Identify which cell holds the provided text, then report its (X, Y) central coordinate. 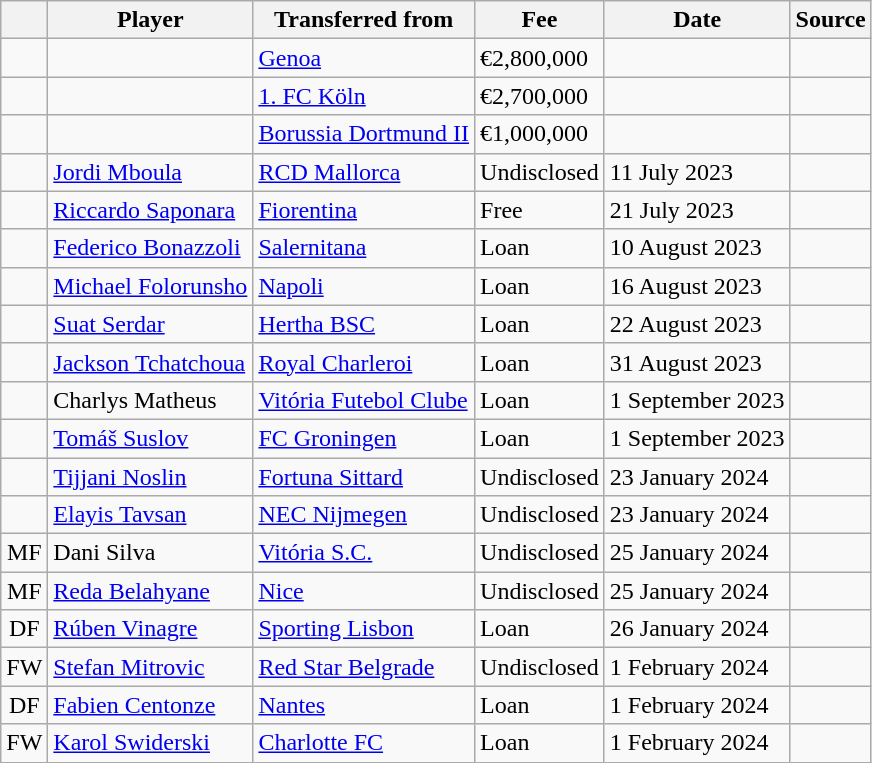
Vitória Futebol Clube (364, 400)
Transferred from (364, 20)
Tijjani Noslin (150, 477)
Fortuna Sittard (364, 477)
Vitória S.C. (364, 553)
Stefan Mitrovic (150, 667)
FC Groningen (364, 438)
Riccardo Saponara (150, 210)
Player (150, 20)
Salernitana (364, 248)
€1,000,000 (540, 134)
Federico Bonazzoli (150, 248)
31 August 2023 (697, 362)
Charlotte FC (364, 743)
Genoa (364, 58)
Michael Folorunsho (150, 286)
Red Star Belgrade (364, 667)
Napoli (364, 286)
Jackson Tchatchoua (150, 362)
Tomáš Suslov (150, 438)
Jordi Mboula (150, 172)
Dani Silva (150, 553)
Nice (364, 591)
Nantes (364, 705)
Fee (540, 20)
Suat Serdar (150, 324)
26 January 2024 (697, 629)
Rúben Vinagre (150, 629)
22 August 2023 (697, 324)
Borussia Dortmund II (364, 134)
Karol Swiderski (150, 743)
€2,800,000 (540, 58)
11 July 2023 (697, 172)
Sporting Lisbon (364, 629)
Free (540, 210)
Fabien Centonze (150, 705)
21 July 2023 (697, 210)
Fiorentina (364, 210)
NEC Nijmegen (364, 515)
Hertha BSC (364, 324)
Royal Charleroi (364, 362)
€2,700,000 (540, 96)
1. FC Köln (364, 96)
Source (830, 20)
10 August 2023 (697, 248)
RCD Mallorca (364, 172)
Elayis Tavsan (150, 515)
Charlys Matheus (150, 400)
Reda Belahyane (150, 591)
16 August 2023 (697, 286)
Date (697, 20)
